Provide the [x, y] coordinate of the cell's center where the given text is located.  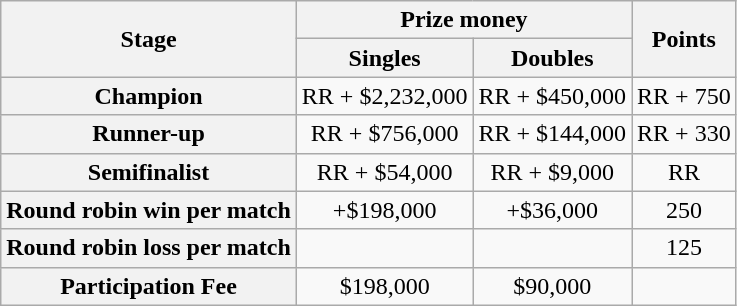
250 [684, 210]
RR + $2,232,000 [384, 96]
Singles [384, 58]
RR + 750 [684, 96]
Stage [149, 39]
Runner-up [149, 134]
RR [684, 172]
Round robin win per match [149, 210]
RR + $756,000 [384, 134]
+$198,000 [384, 210]
Round robin loss per match [149, 248]
RR + $144,000 [552, 134]
Participation Fee [149, 286]
$90,000 [552, 286]
RR + $54,000 [384, 172]
125 [684, 248]
RR + 330 [684, 134]
Points [684, 39]
Champion [149, 96]
+$36,000 [552, 210]
RR + $9,000 [552, 172]
Prize money [464, 20]
Doubles [552, 58]
RR + $450,000 [552, 96]
$198,000 [384, 286]
Semifinalist [149, 172]
